Search for the cell housing the specified text and yield its [X, Y] center coordinate. 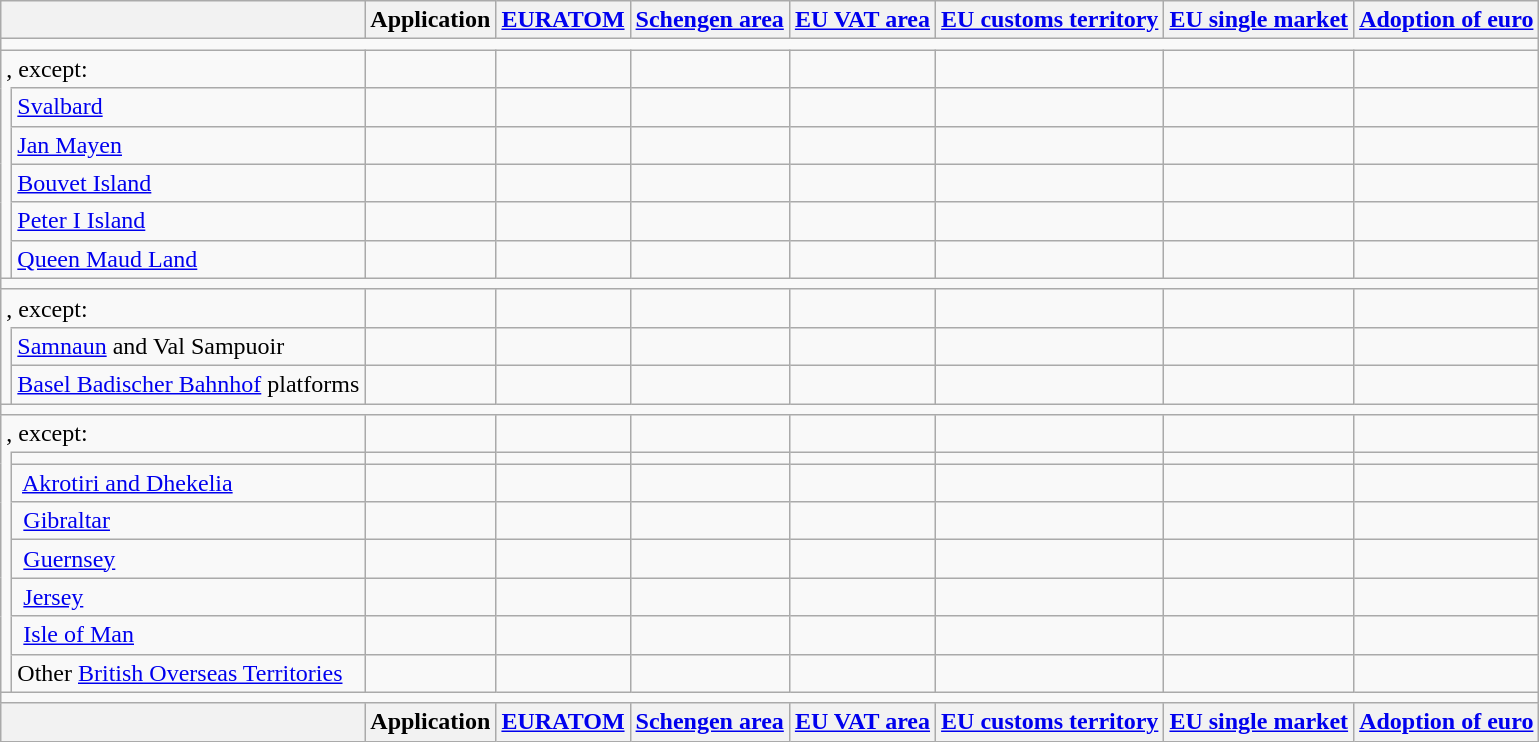
Jan Mayen [188, 145]
Jersey [188, 597]
Queen Maud Land [188, 259]
Gibraltar [188, 521]
Isle of Man [188, 635]
Guernsey [188, 559]
Svalbard [188, 107]
Basel Badischer Bahnhof platforms [188, 384]
Bouvet Island [188, 183]
Other British Overseas Territories [188, 673]
Peter I Island [188, 221]
Akrotiri and Dhekelia [188, 483]
Samnaun and Val Sampuoir [188, 346]
